Capture the cell that displays the provided text and extract its [X, Y] central coordinate. 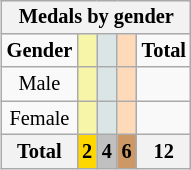
2 [87, 152]
Medals by gender [96, 17]
6 [127, 152]
Female [40, 118]
Male [40, 84]
Gender [40, 51]
12 [164, 152]
4 [107, 152]
